Find where the given text appears and provide that cell's center as (x, y) coordinate. 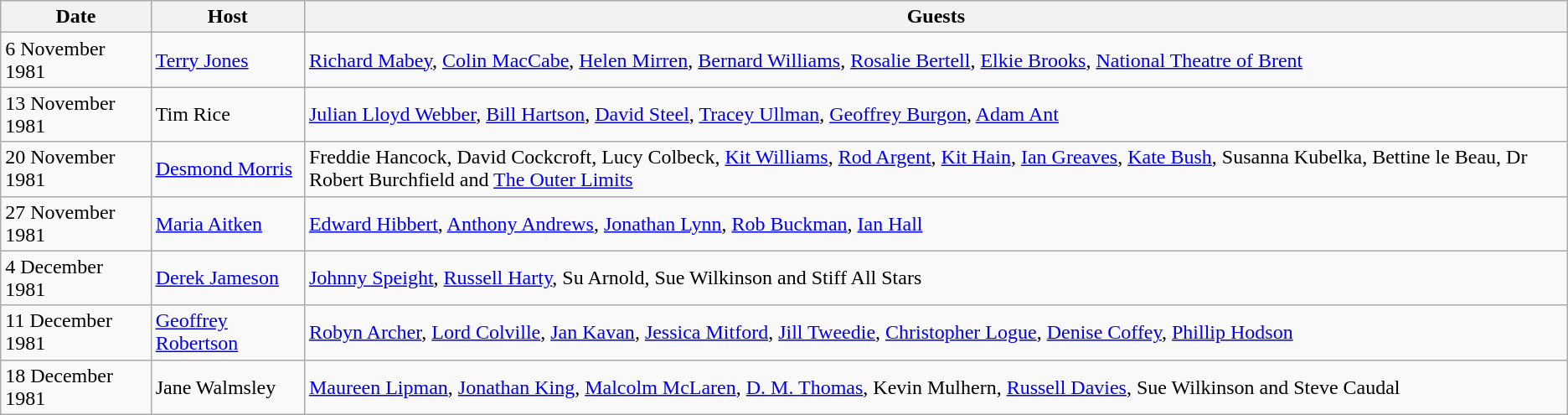
Maureen Lipman, Jonathan King, Malcolm McLaren, D. M. Thomas, Kevin Mulhern, Russell Davies, Sue Wilkinson and Steve Caudal (936, 387)
Date (75, 17)
Edward Hibbert, Anthony Andrews, Jonathan Lynn, Rob Buckman, Ian Hall (936, 223)
Guests (936, 17)
20 November 1981 (75, 169)
27 November 1981 (75, 223)
Desmond Morris (228, 169)
6 November 1981 (75, 60)
13 November 1981 (75, 114)
Maria Aitken (228, 223)
Julian Lloyd Webber, Bill Hartson, David Steel, Tracey Ullman, Geoffrey Burgon, Adam Ant (936, 114)
Jane Walmsley (228, 387)
Derek Jameson (228, 278)
Richard Mabey, Colin MacCabe, Helen Mirren, Bernard Williams, Rosalie Bertell, Elkie Brooks, National Theatre of Brent (936, 60)
Johnny Speight, Russell Harty, Su Arnold, Sue Wilkinson and Stiff All Stars (936, 278)
4 December 1981 (75, 278)
Geoffrey Robertson (228, 332)
Tim Rice (228, 114)
Robyn Archer, Lord Colville, Jan Kavan, Jessica Mitford, Jill Tweedie, Christopher Logue, Denise Coffey, Phillip Hodson (936, 332)
11 December 1981 (75, 332)
Terry Jones (228, 60)
Host (228, 17)
18 December 1981 (75, 387)
